Determine the (X, Y) coordinate at the center of the cell enclosing the given text.  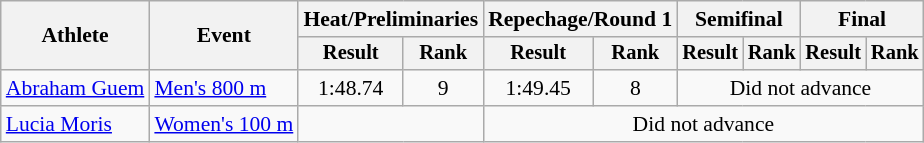
Abraham Guem (76, 88)
Event (224, 36)
1:48.74 (350, 88)
Heat/Preliminaries (390, 19)
Lucia Moris (76, 124)
Women's 100 m (224, 124)
Final (862, 19)
8 (635, 88)
Men's 800 m (224, 88)
Semifinal (738, 19)
9 (443, 88)
Athlete (76, 36)
1:49.45 (538, 88)
Repechage/Round 1 (580, 19)
